Identify which cell holds the provided text, then report its [X, Y] central coordinate. 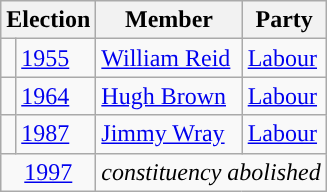
1987 [56, 134]
Jimmy Wray [169, 134]
1955 [56, 58]
Member [169, 20]
1997 [48, 172]
Hugh Brown [169, 96]
Party [284, 20]
Election [48, 20]
1964 [56, 96]
William Reid [169, 58]
constituency abolished [211, 172]
